Return the (x, y) coordinate for the center point of the cell that contains the specified text.  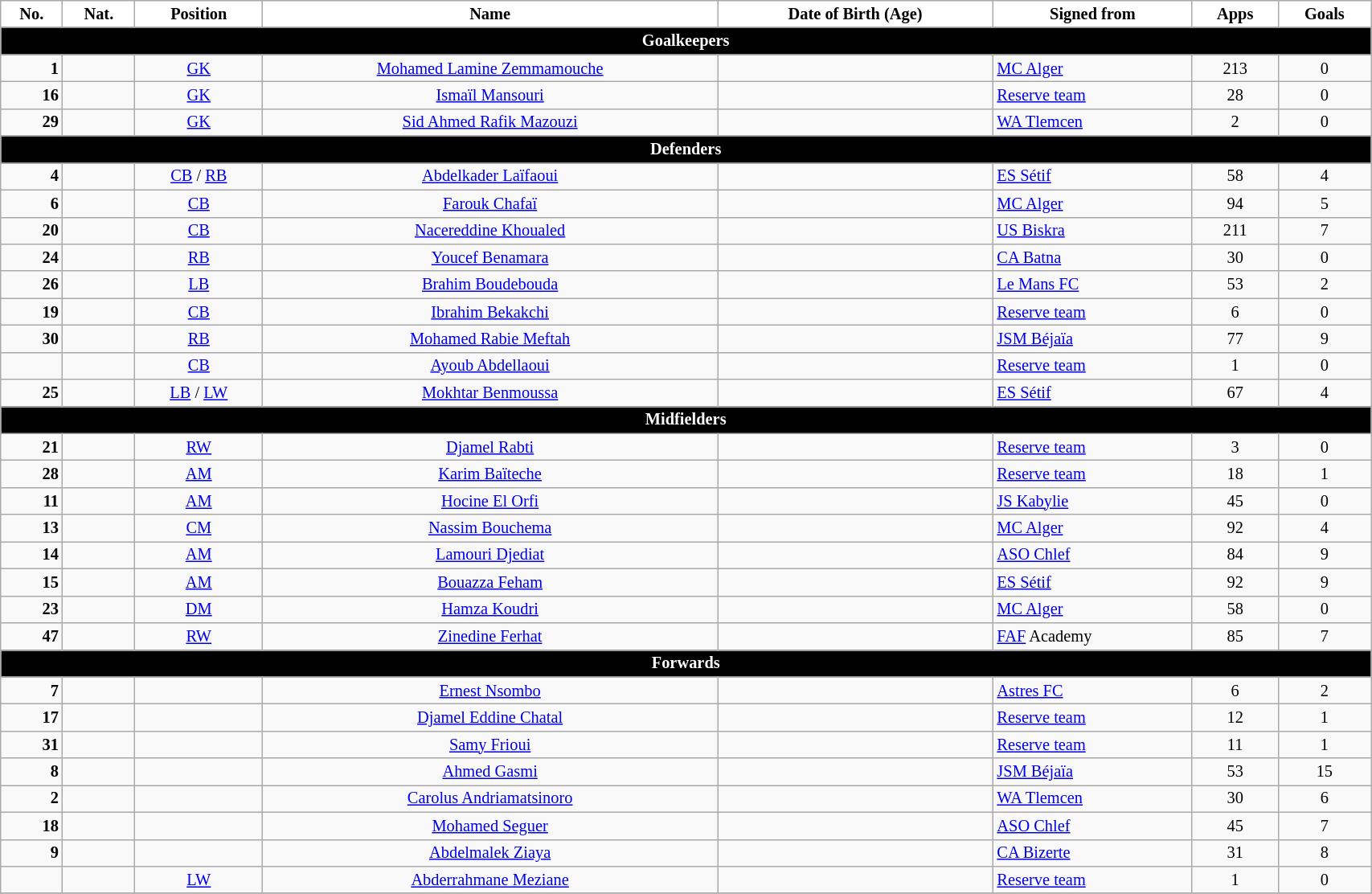
77 (1235, 338)
5 (1325, 203)
Name (490, 14)
Defenders (686, 150)
LB (199, 285)
Ernest Nsombo (490, 691)
Farouk Chafaï (490, 203)
JS Kabylie (1093, 501)
Sid Ahmed Rafik Mazouzi (490, 122)
Carolus Andriamatsinoro (490, 798)
Abdelmalek Ziaya (490, 853)
16 (32, 95)
FAF Academy (1093, 636)
Nacereddine Khoualed (490, 231)
Brahim Boudebouda (490, 285)
Hocine El Orfi (490, 501)
Goalkeepers (686, 41)
No. (32, 14)
CA Bizerte (1093, 853)
25 (32, 393)
21 (32, 447)
Nassim Bouchema (490, 528)
CM (199, 528)
Youcef Benamara (490, 257)
Mokhtar Benmoussa (490, 393)
Ibrahim Bekakchi (490, 312)
CB / RB (199, 176)
Abdelkader Laïfaoui (490, 176)
LB / LW (199, 393)
24 (32, 257)
Apps (1235, 14)
Mohamed Lamine Zemmamouche (490, 68)
CA Batna (1093, 257)
Forwards (686, 663)
19 (32, 312)
Ahmed Gasmi (490, 772)
Date of Birth (Age) (855, 14)
85 (1235, 636)
Nat. (99, 14)
29 (32, 122)
84 (1235, 555)
12 (1235, 717)
3 (1235, 447)
Bouazza Feham (490, 582)
Abderrahmane Meziane (490, 880)
Signed from (1093, 14)
Ayoub Abdellaoui (490, 366)
Zinedine Ferhat (490, 636)
213 (1235, 68)
Mohamed Seguer (490, 826)
LW (199, 880)
Karim Baïteche (490, 474)
13 (32, 528)
Position (199, 14)
47 (32, 636)
26 (32, 285)
Le Mans FC (1093, 285)
Djamel Rabti (490, 447)
Ismaïl Mansouri (490, 95)
14 (32, 555)
Goals (1325, 14)
211 (1235, 231)
23 (32, 609)
67 (1235, 393)
20 (32, 231)
Hamza Koudri (490, 609)
Djamel Eddine Chatal (490, 717)
Lamouri Djediat (490, 555)
Astres FC (1093, 691)
94 (1235, 203)
Mohamed Rabie Meftah (490, 338)
Midfielders (686, 420)
US Biskra (1093, 231)
Samy Frioui (490, 744)
DM (199, 609)
17 (32, 717)
